Detect which cell encompasses the target text, then output its [X, Y] center coordinate. 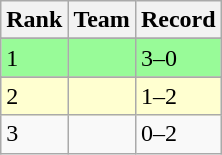
1 [34, 58]
3–0 [178, 58]
2 [34, 96]
Record [178, 20]
0–2 [178, 134]
3 [34, 134]
Team [102, 20]
Rank [34, 20]
1–2 [178, 96]
